Determine the (X, Y) coordinate at the center of the cell enclosing the given text.  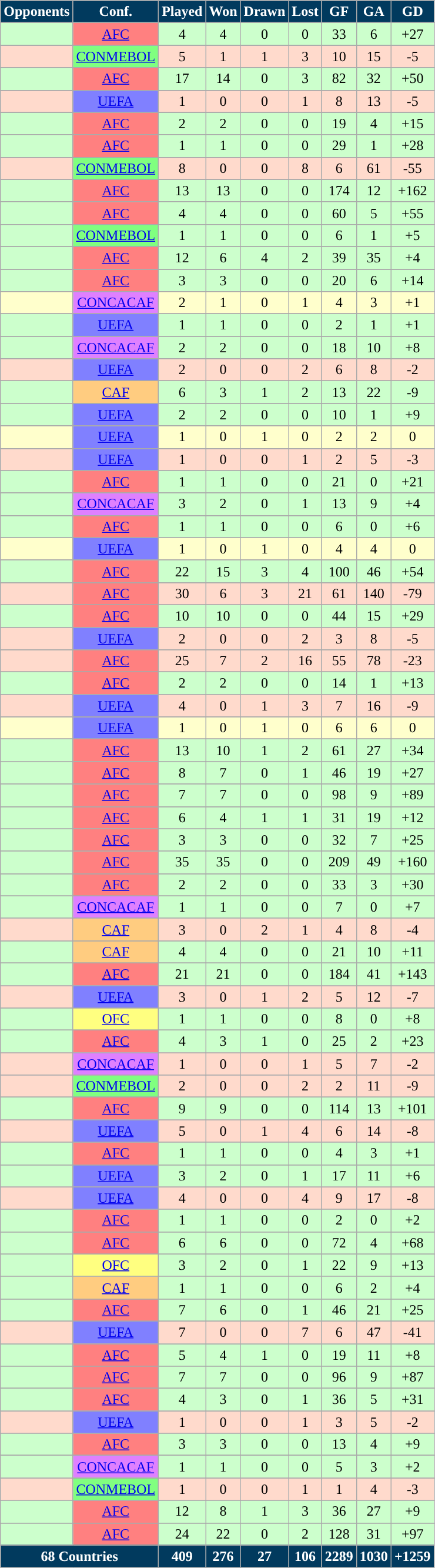
+1259 (413, 1556)
39 (339, 258)
30 (182, 593)
-4 (413, 929)
1030 (374, 1556)
-79 (413, 593)
114 (339, 1109)
GA (374, 12)
+89 (413, 795)
72 (339, 1243)
GD (413, 12)
+28 (413, 146)
+160 (413, 862)
+30 (413, 885)
29 (339, 146)
47 (374, 1332)
+68 (413, 1243)
-7 (413, 997)
+15 (413, 124)
78 (374, 661)
+5 (413, 235)
98 (339, 795)
44 (339, 616)
20 (339, 281)
24 (182, 1534)
55 (339, 661)
+23 (413, 1042)
+54 (413, 571)
96 (339, 1377)
Conf. (116, 12)
+31 (413, 1400)
68 Countries (80, 1556)
60 (339, 213)
-41 (413, 1332)
Played (182, 12)
49 (374, 862)
+162 (413, 191)
-55 (413, 168)
Won (223, 12)
106 (305, 1556)
Opponents (36, 12)
GF (339, 12)
+143 (413, 974)
18 (339, 348)
+12 (413, 818)
+101 (413, 1109)
+11 (413, 952)
82 (339, 79)
140 (374, 593)
+87 (413, 1377)
409 (182, 1556)
+14 (413, 281)
174 (339, 191)
+97 (413, 1534)
+55 (413, 213)
+34 (413, 750)
41 (374, 974)
100 (339, 571)
+7 (413, 907)
209 (339, 862)
276 (223, 1556)
-23 (413, 661)
+21 (413, 482)
Drawn (265, 12)
128 (339, 1534)
+50 (413, 79)
Lost (305, 12)
2289 (339, 1556)
+29 (413, 616)
184 (339, 974)
